Determine the (X, Y) coordinate at the center of the cell enclosing the given text.  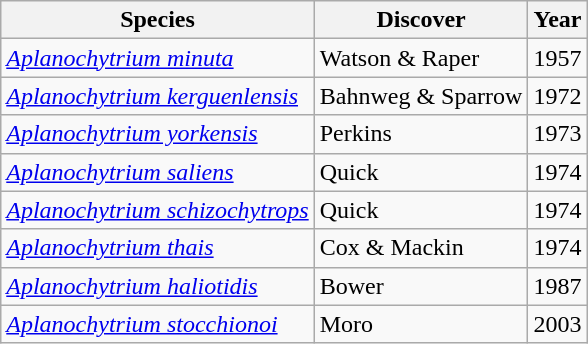
1987 (558, 286)
1972 (558, 96)
Bower (421, 286)
Aplanochytrium schizochytrops (158, 210)
Aplanochytrium minuta (158, 58)
2003 (558, 324)
Aplanochytrium kerguenlensis (158, 96)
1957 (558, 58)
Year (558, 20)
Moro (421, 324)
Discover (421, 20)
Aplanochytrium saliens (158, 172)
Bahnweg & Sparrow (421, 96)
1973 (558, 134)
Aplanochytrium yorkensis (158, 134)
Cox & Mackin (421, 248)
Aplanochytrium thais (158, 248)
Perkins (421, 134)
Species (158, 20)
Aplanochytrium stocchionoi (158, 324)
Aplanochytrium haliotidis (158, 286)
Watson & Raper (421, 58)
